Output the (X, Y) coordinate of the center of the cell containing the given text.  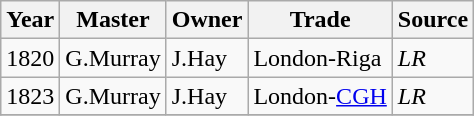
1823 (30, 96)
Year (30, 20)
1820 (30, 58)
Source (432, 20)
Master (113, 20)
London-Riga (320, 58)
London-CGH (320, 96)
Trade (320, 20)
Owner (207, 20)
